Capture the cell that displays the provided text and extract its [x, y] central coordinate. 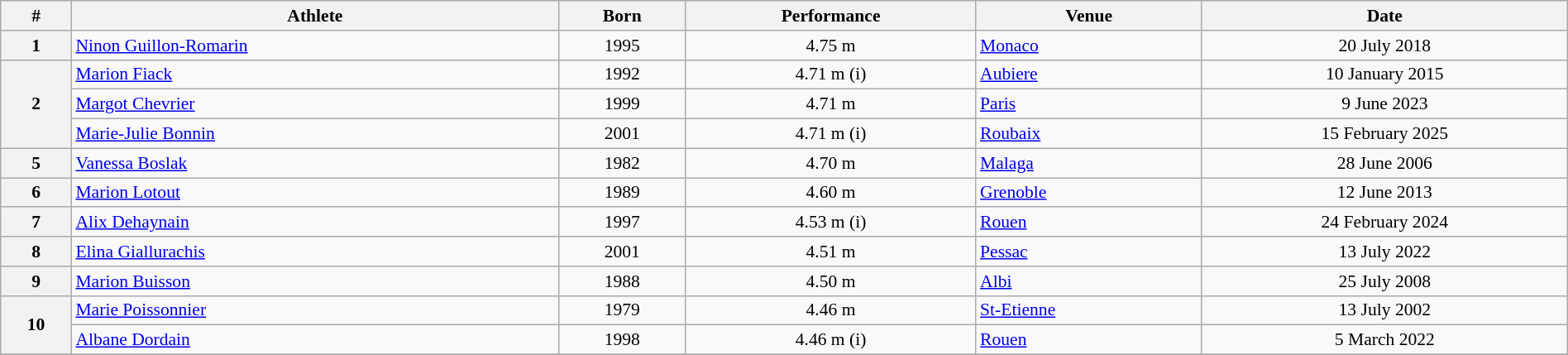
1988 [622, 281]
1 [36, 46]
1997 [622, 223]
6 [36, 193]
15 February 2025 [1384, 134]
Roubaix [1088, 134]
5 [36, 163]
1989 [622, 193]
8 [36, 252]
9 June 2023 [1384, 104]
Born [622, 16]
4.46 m (i) [830, 340]
Alix Dehaynain [314, 223]
28 June 2006 [1384, 163]
4.71 m [830, 104]
12 June 2013 [1384, 193]
10 [36, 324]
4.46 m [830, 310]
Vanessa Boslak [314, 163]
1979 [622, 310]
St-Etienne [1088, 310]
Monaco [1088, 46]
Date [1384, 16]
Ninon Guillon-Romarin [314, 46]
7 [36, 223]
Elina Giallurachis [314, 252]
20 July 2018 [1384, 46]
13 July 2002 [1384, 310]
Venue [1088, 16]
Pessac [1088, 252]
Malaga [1088, 163]
Athlete [314, 16]
Marie-Julie Bonnin [314, 134]
1995 [622, 46]
24 February 2024 [1384, 223]
5 March 2022 [1384, 340]
Performance [830, 16]
1992 [622, 74]
9 [36, 281]
4.53 m (i) [830, 223]
1999 [622, 104]
Albi [1088, 281]
10 January 2015 [1384, 74]
Albane Dordain [314, 340]
Marion Fiack [314, 74]
25 July 2008 [1384, 281]
1982 [622, 163]
4.75 m [830, 46]
Paris [1088, 104]
Aubiere [1088, 74]
2 [36, 104]
4.51 m [830, 252]
# [36, 16]
Marie Poissonnier [314, 310]
4.50 m [830, 281]
4.70 m [830, 163]
13 July 2022 [1384, 252]
Grenoble [1088, 193]
4.60 m [830, 193]
Marion Lotout [314, 193]
Marion Buisson [314, 281]
1998 [622, 340]
Margot Chevrier [314, 104]
